Return the (x, y) coordinate for the center point of the cell that contains the specified text.  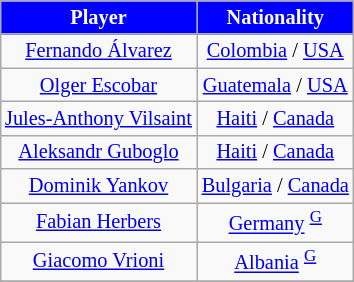
Giacomo Vrioni (98, 260)
Aleksandr Guboglo (98, 152)
Jules-Anthony Vilsaint (98, 118)
Nationality (276, 17)
Colombia / USA (276, 51)
Olger Escobar (98, 85)
Guatemala / USA (276, 85)
Albania G (276, 260)
Dominik Yankov (98, 186)
Germany G (276, 222)
Fabian Herbers (98, 222)
Player (98, 17)
Fernando Álvarez (98, 51)
Bulgaria / Canada (276, 186)
